Extract the (x, y) coordinate from the center of the cell holding the provided text.  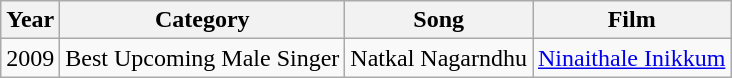
Song (439, 20)
Year (30, 20)
Ninaithale Inikkum (631, 58)
Category (202, 20)
2009 (30, 58)
Natkal Nagarndhu (439, 58)
Best Upcoming Male Singer (202, 58)
Film (631, 20)
